For the text-containing cell, return its midpoint in [X, Y] coordinate format. 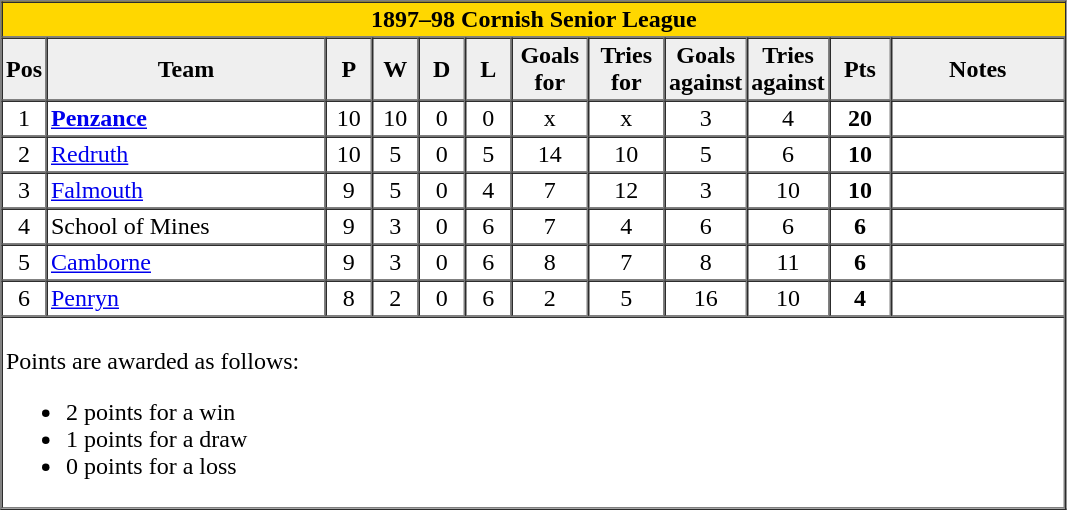
Pos [24, 70]
Falmouth [186, 190]
Camborne [186, 262]
Goals for [550, 70]
14 [550, 154]
W [395, 70]
P [349, 70]
L [488, 70]
Goals against [705, 70]
Redruth [186, 154]
Team [186, 70]
Tries for [626, 70]
11 [788, 262]
1897–98 Cornish Senior League [534, 20]
Points are awarded as follows:2 points for a win1 points for a draw0 points for a loss [534, 412]
16 [705, 298]
D [441, 70]
School of Mines [186, 226]
Pts [860, 70]
12 [626, 190]
1 [24, 118]
Penryn [186, 298]
Notes [978, 70]
Tries against [788, 70]
20 [860, 118]
Penzance [186, 118]
